Extract the (x, y) coordinate from the center of the cell holding the provided text.  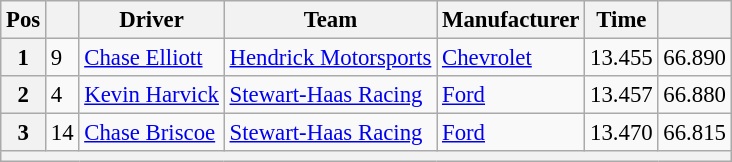
Hendrick Motorsports (330, 58)
66.815 (694, 133)
9 (62, 58)
1 (24, 58)
Chase Elliott (152, 58)
Manufacturer (511, 20)
2 (24, 95)
Chase Briscoe (152, 133)
4 (62, 95)
Kevin Harvick (152, 95)
13.455 (622, 58)
3 (24, 133)
13.457 (622, 95)
14 (62, 133)
Team (330, 20)
13.470 (622, 133)
66.880 (694, 95)
66.890 (694, 58)
Chevrolet (511, 58)
Time (622, 20)
Pos (24, 20)
Driver (152, 20)
